Output the (x, y) coordinate of the center of the cell containing the given text.  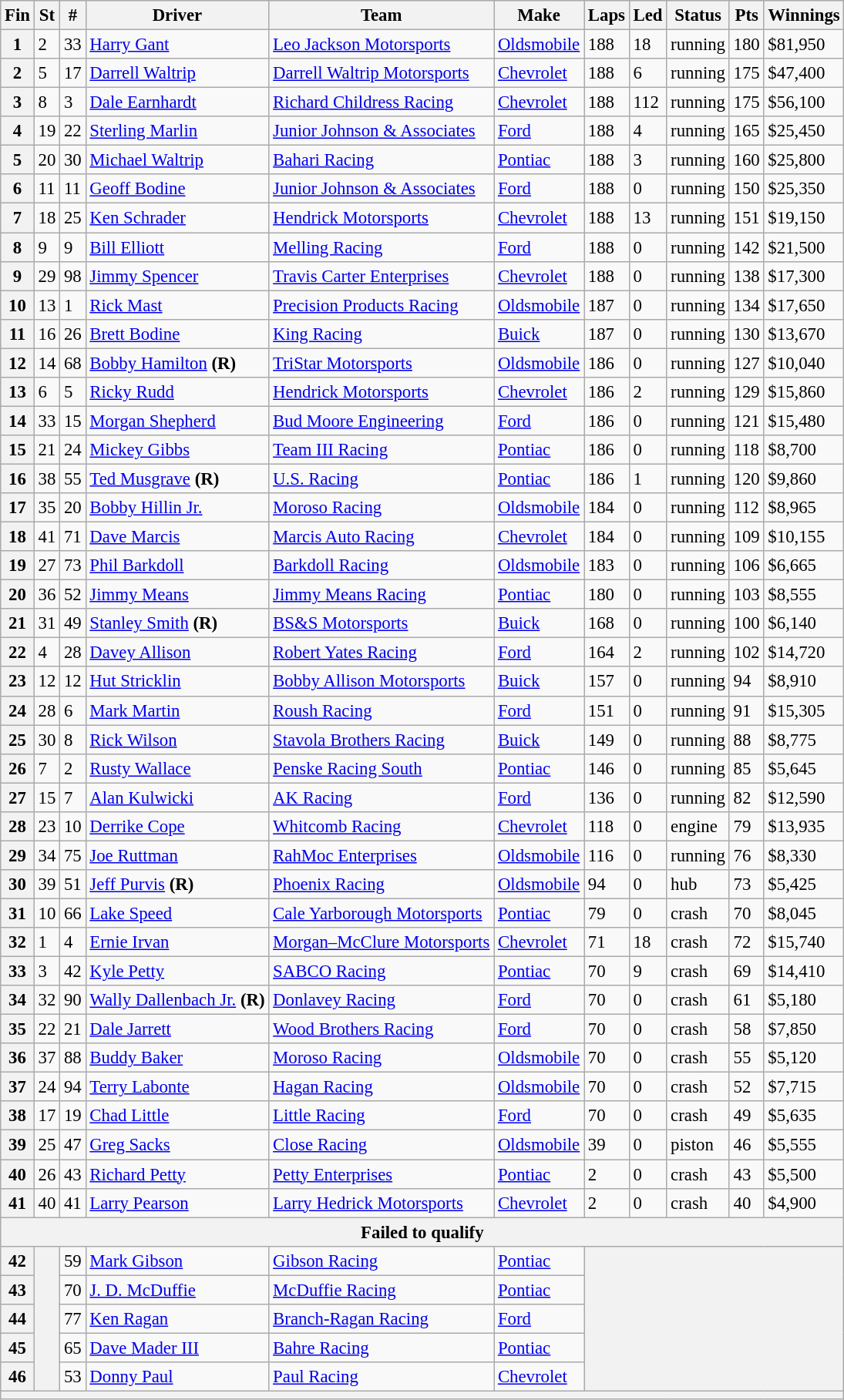
168 (607, 623)
AK Racing (382, 797)
$13,670 (804, 334)
piston (698, 1145)
136 (607, 797)
Melling Racing (382, 247)
Terry Labonte (177, 1087)
engine (698, 827)
$15,860 (804, 392)
121 (746, 421)
68 (72, 363)
$19,150 (804, 218)
Dave Marcis (177, 537)
Wally Dallenbach Jr. (R) (177, 1000)
Cale Yarborough Motorsports (382, 913)
St (46, 15)
Ken Schrader (177, 218)
Wood Brothers Racing (382, 1029)
76 (746, 855)
$8,965 (804, 508)
53 (72, 1377)
RahMoc Enterprises (382, 855)
Close Racing (382, 1145)
BS&S Motorsports (382, 623)
103 (746, 595)
Darrell Waltrip Motorsports (382, 73)
Lake Speed (177, 913)
130 (746, 334)
Barkdoll Racing (382, 566)
164 (607, 653)
Donny Paul (177, 1377)
Robert Yates Racing (382, 653)
Led (647, 15)
$6,665 (804, 566)
$5,425 (804, 885)
75 (72, 855)
$15,740 (804, 942)
Ricky Rudd (177, 392)
Branch-Ragan Racing (382, 1319)
Bahari Racing (382, 160)
Bobby Hillin Jr. (177, 508)
hub (698, 885)
Petty Enterprises (382, 1174)
Joe Ruttman (177, 855)
Mark Gibson (177, 1261)
$14,720 (804, 653)
Laps (607, 15)
$9,860 (804, 478)
King Racing (382, 334)
$10,040 (804, 363)
Bahre Racing (382, 1348)
Hagan Racing (382, 1087)
Morgan Shepherd (177, 421)
Paul Racing (382, 1377)
Mickey Gibbs (177, 450)
120 (746, 478)
Jeff Purvis (R) (177, 885)
142 (746, 247)
$14,410 (804, 972)
138 (746, 276)
Davey Allison (177, 653)
Whitcomb Racing (382, 827)
146 (607, 768)
$8,555 (804, 595)
Sterling Marlin (177, 131)
# (72, 15)
$15,305 (804, 710)
$12,590 (804, 797)
$4,900 (804, 1203)
127 (746, 363)
$8,700 (804, 450)
McDuffie Racing (382, 1290)
Stanley Smith (R) (177, 623)
Kyle Petty (177, 972)
$56,100 (804, 102)
$25,350 (804, 189)
$47,400 (804, 73)
Morgan–McClure Motorsports (382, 942)
Marcis Auto Racing (382, 537)
165 (746, 131)
47 (72, 1145)
$15,480 (804, 421)
160 (746, 160)
Winnings (804, 15)
Bud Moore Engineering (382, 421)
Alan Kulwicki (177, 797)
$5,180 (804, 1000)
$5,120 (804, 1058)
U.S. Racing (382, 478)
Roush Racing (382, 710)
$25,450 (804, 131)
61 (746, 1000)
$7,850 (804, 1029)
129 (746, 392)
51 (72, 885)
Phoenix Racing (382, 885)
91 (746, 710)
157 (607, 682)
$8,910 (804, 682)
Larry Pearson (177, 1203)
116 (607, 855)
$8,775 (804, 740)
Bill Elliott (177, 247)
$8,045 (804, 913)
$10,155 (804, 537)
183 (607, 566)
Larry Hedrick Motorsports (382, 1203)
Chad Little (177, 1116)
$21,500 (804, 247)
Brett Bodine (177, 334)
Dave Mader III (177, 1348)
Travis Carter Enterprises (382, 276)
106 (746, 566)
Little Racing (382, 1116)
102 (746, 653)
Darrell Waltrip (177, 73)
$8,330 (804, 855)
Rick Wilson (177, 740)
Dale Earnhardt (177, 102)
$5,500 (804, 1174)
$25,800 (804, 160)
Make (540, 15)
Stavola Brothers Racing (382, 740)
100 (746, 623)
150 (746, 189)
Bobby Hamilton (R) (177, 363)
Jimmy Means Racing (382, 595)
$17,650 (804, 305)
Bobby Allison Motorsports (382, 682)
Ernie Irvan (177, 942)
Leo Jackson Motorsports (382, 45)
Jimmy Means (177, 595)
Status (698, 15)
Ken Ragan (177, 1319)
Team (382, 15)
85 (746, 768)
134 (746, 305)
TriStar Motorsports (382, 363)
$7,715 (804, 1087)
Jimmy Spencer (177, 276)
90 (72, 1000)
$5,635 (804, 1116)
$13,935 (804, 827)
Penske Racing South (382, 768)
69 (746, 972)
82 (746, 797)
Geoff Bodine (177, 189)
Driver (177, 15)
Derrike Cope (177, 827)
Greg Sacks (177, 1145)
Ted Musgrave (R) (177, 478)
Precision Products Racing (382, 305)
66 (72, 913)
Mark Martin (177, 710)
Rick Mast (177, 305)
$81,950 (804, 45)
65 (72, 1348)
$5,555 (804, 1145)
Hut Stricklin (177, 682)
149 (607, 740)
Michael Waltrip (177, 160)
Donlavey Racing (382, 1000)
98 (72, 276)
J. D. McDuffie (177, 1290)
$17,300 (804, 276)
Richard Childress Racing (382, 102)
Failed to qualify (422, 1232)
$6,140 (804, 623)
Team III Racing (382, 450)
109 (746, 537)
58 (746, 1029)
Pts (746, 15)
SABCO Racing (382, 972)
$5,645 (804, 768)
Rusty Wallace (177, 768)
Richard Petty (177, 1174)
Buddy Baker (177, 1058)
45 (18, 1348)
Gibson Racing (382, 1261)
72 (746, 942)
Fin (18, 15)
Phil Barkdoll (177, 566)
59 (72, 1261)
Harry Gant (177, 45)
44 (18, 1319)
Dale Jarrett (177, 1029)
77 (72, 1319)
